Capture the cell that displays the provided text and extract its (x, y) central coordinate. 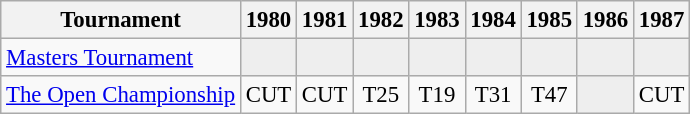
The Open Championship (121, 95)
1981 (325, 20)
T19 (437, 95)
1983 (437, 20)
1980 (268, 20)
Masters Tournament (121, 58)
T31 (493, 95)
T47 (549, 95)
1986 (605, 20)
1985 (549, 20)
T25 (381, 95)
Tournament (121, 20)
1987 (661, 20)
1984 (493, 20)
1982 (381, 20)
